Capture the cell that displays the provided text and extract its (x, y) central coordinate. 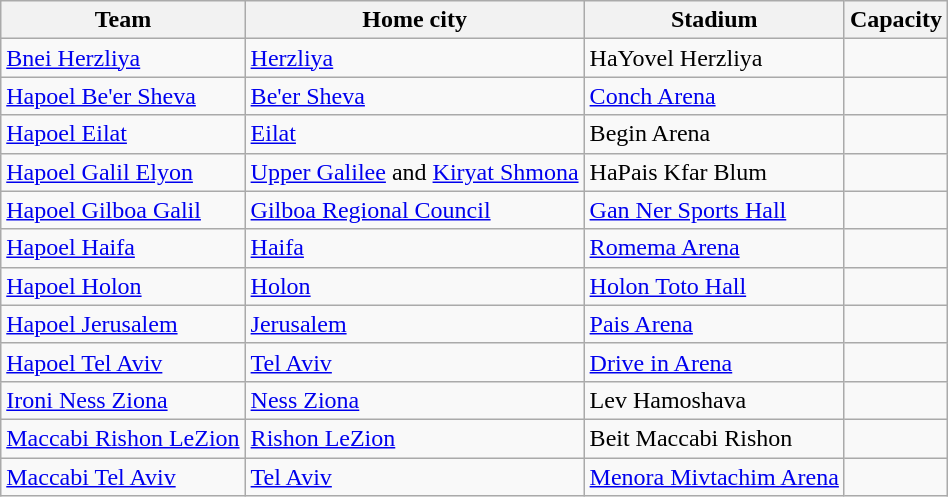
Haifa (414, 248)
Hapoel Holon (123, 286)
HaPais Kfar Blum (714, 172)
Romema Arena (714, 248)
Begin Arena (714, 134)
Maccabi Tel Aviv (123, 477)
Maccabi Rishon LeZion (123, 438)
Hapoel Jerusalem (123, 324)
Holon (414, 286)
Gan Ner Sports Hall (714, 210)
Hapoel Galil Elyon (123, 172)
Beit Maccabi Rishon (714, 438)
Menora Mivtachim Arena (714, 477)
Pais Arena (714, 324)
Rishon LeZion (414, 438)
Ness Ziona (414, 400)
Conch Arena (714, 96)
Hapoel Tel Aviv (123, 362)
Bnei Herzliya (123, 58)
Ironi Ness Ziona (123, 400)
Hapoel Gilboa Galil (123, 210)
Gilboa Regional Council (414, 210)
Upper Galilee and Kiryat Shmona (414, 172)
Lev Hamoshava (714, 400)
Hapoel Haifa (123, 248)
Hapoel Eilat (123, 134)
HaYovel Herzliya (714, 58)
Be'er Sheva (414, 96)
Jerusalem (414, 324)
Home city (414, 20)
Team (123, 20)
Drive in Arena (714, 362)
Eilat (414, 134)
Stadium (714, 20)
Holon Toto Hall (714, 286)
Herzliya (414, 58)
Capacity (896, 20)
Hapoel Be'er Sheva (123, 96)
